Return the (x, y) coordinate for the center point of the cell that contains the specified text.  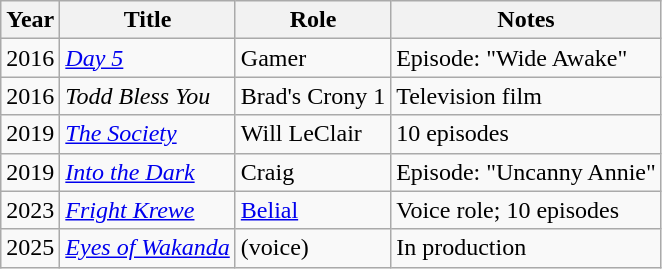
Television film (526, 96)
(voice) (312, 248)
Fright Krewe (148, 210)
Notes (526, 20)
Voice role; 10 episodes (526, 210)
Day 5 (148, 58)
Will LeClair (312, 134)
2025 (30, 248)
Episode: "Wide Awake" (526, 58)
Todd Bless You (148, 96)
The Society (148, 134)
Eyes of Wakanda (148, 248)
In production (526, 248)
Craig (312, 172)
Role (312, 20)
Year (30, 20)
Title (148, 20)
Into the Dark (148, 172)
2023 (30, 210)
Episode: "Uncanny Annie" (526, 172)
Gamer (312, 58)
Belial (312, 210)
Brad's Crony 1 (312, 96)
10 episodes (526, 134)
